Determine the [x, y] coordinate at the center of the cell enclosing the given text.  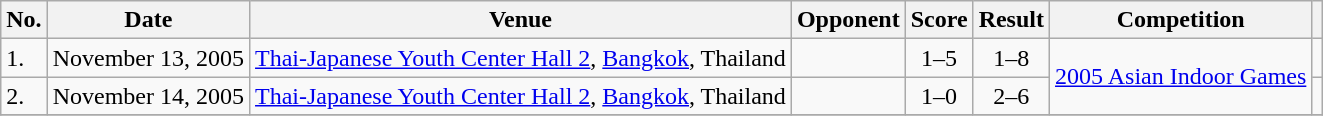
Date [148, 20]
No. [24, 20]
2–6 [1011, 96]
1. [24, 58]
1–5 [939, 58]
Result [1011, 20]
Opponent [848, 20]
November 13, 2005 [148, 58]
1–0 [939, 96]
November 14, 2005 [148, 96]
Score [939, 20]
Venue [521, 20]
Competition [1181, 20]
2005 Asian Indoor Games [1181, 77]
2. [24, 96]
1–8 [1011, 58]
